From the cell containing the given text, extract its center point as [X, Y] coordinate. 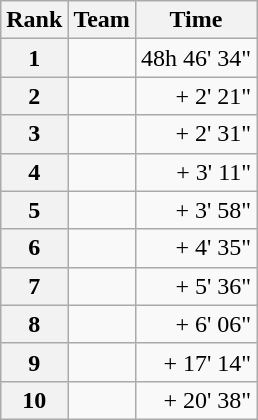
+ 5' 36" [196, 286]
+ 20' 38" [196, 400]
3 [34, 134]
+ 2' 31" [196, 134]
+ 3' 11" [196, 172]
+ 2' 21" [196, 96]
48h 46' 34" [196, 58]
+ 4' 35" [196, 248]
+ 17' 14" [196, 362]
5 [34, 210]
Time [196, 20]
10 [34, 400]
8 [34, 324]
+ 6' 06" [196, 324]
4 [34, 172]
+ 3' 58" [196, 210]
Rank [34, 20]
7 [34, 286]
1 [34, 58]
9 [34, 362]
2 [34, 96]
6 [34, 248]
Team [102, 20]
